Identify which cell holds the provided text, then report its [X, Y] central coordinate. 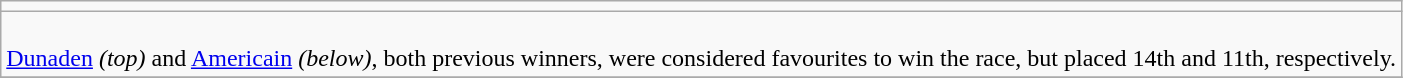
Dunaden (top) and Americain (below), both previous winners, were considered favourites to win the race, but placed 14th and 11th, respectively. [702, 44]
